Locate the cell with the specified text and output its (x, y) center coordinate. 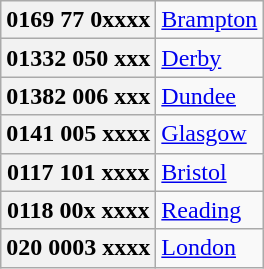
0169 77 0xxxx (78, 20)
0117 101 xxxx (78, 172)
London (210, 248)
0118 00x xxxx (78, 210)
Glasgow (210, 134)
01382 006 xxx (78, 96)
Derby (210, 58)
0141 005 xxxx (78, 134)
Dundee (210, 96)
01332 050 xxx (78, 58)
Reading (210, 210)
Brampton (210, 20)
020 0003 xxxx (78, 248)
Bristol (210, 172)
